Determine the (x, y) coordinate at the center of the cell enclosing the given text.  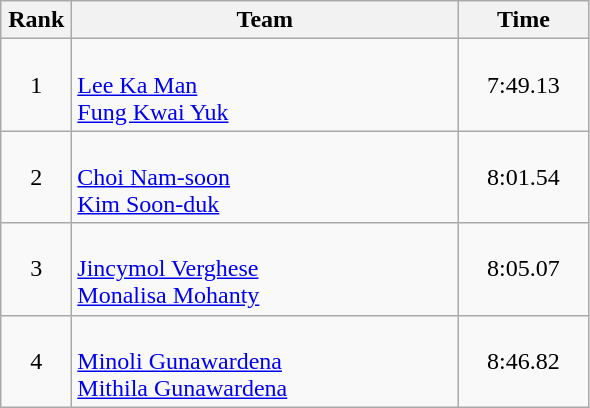
Minoli GunawardenaMithila Gunawardena (265, 361)
Jincymol VergheseMonalisa Mohanty (265, 269)
4 (36, 361)
8:01.54 (524, 177)
Time (524, 20)
Lee Ka ManFung Kwai Yuk (265, 85)
1 (36, 85)
8:05.07 (524, 269)
8:46.82 (524, 361)
Rank (36, 20)
3 (36, 269)
7:49.13 (524, 85)
Choi Nam-soonKim Soon-duk (265, 177)
Team (265, 20)
2 (36, 177)
